For the text-containing cell, return its midpoint in (x, y) coordinate format. 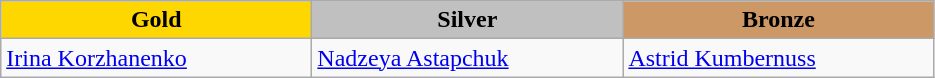
Irina Korzhanenko (156, 58)
Silver (468, 20)
Nadzeya Astapchuk (468, 58)
Gold (156, 20)
Bronze (778, 20)
Astrid Kumbernuss (778, 58)
